Identify which cell holds the provided text, then report its [x, y] central coordinate. 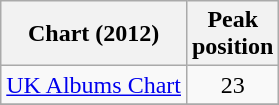
UK Albums Chart [94, 85]
Peakposition [232, 34]
23 [232, 85]
Chart (2012) [94, 34]
